Search for the cell housing the specified text and yield its (X, Y) center coordinate. 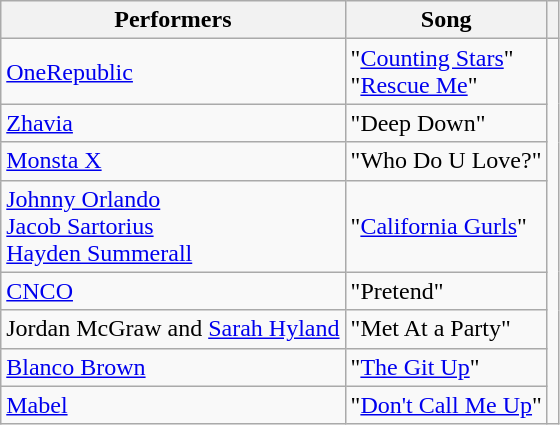
Monsta X (173, 161)
OneRepublic (173, 72)
"Deep Down" (446, 123)
"Who Do U Love?" (446, 161)
Zhavia (173, 123)
CNCO (173, 291)
Jordan McGraw and Sarah Hyland (173, 329)
Performers (173, 20)
"The Git Up" (446, 367)
"Don't Call Me Up" (446, 405)
Blanco Brown (173, 367)
"Counting Stars""Rescue Me" (446, 72)
"Met At a Party" (446, 329)
"Pretend" (446, 291)
Song (446, 20)
Mabel (173, 405)
Johnny OrlandoJacob SartoriusHayden Summerall (173, 226)
"California Gurls" (446, 226)
